Detect which cell encompasses the target text, then output its [x, y] center coordinate. 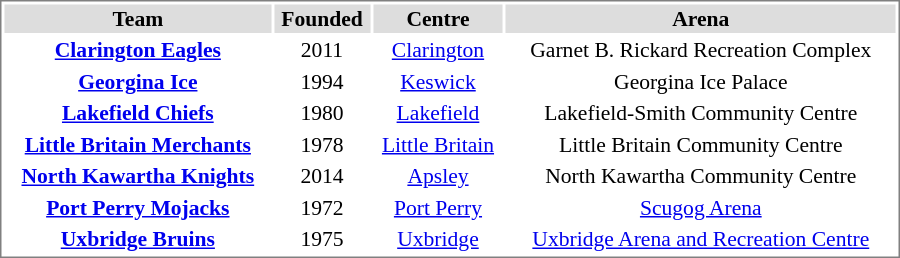
Little Britain [438, 144]
Lakefield Chiefs [138, 113]
Uxbridge [438, 239]
Arena [700, 18]
Team [138, 18]
Centre [438, 18]
1994 [322, 82]
Georgina Ice [138, 82]
North Kawartha Knights [138, 176]
2011 [322, 50]
Uxbridge Bruins [138, 239]
Apsley [438, 176]
Garnet B. Rickard Recreation Complex [700, 50]
Uxbridge Arena and Recreation Centre [700, 239]
Clarington Eagles [138, 50]
Port Perry Mojacks [138, 208]
Little Britain Community Centre [700, 144]
Keswick [438, 82]
Lakefield [438, 113]
Port Perry [438, 208]
Georgina Ice Palace [700, 82]
Founded [322, 18]
1980 [322, 113]
Lakefield-Smith Community Centre [700, 113]
Little Britain Merchants [138, 144]
North Kawartha Community Centre [700, 176]
Scugog Arena [700, 208]
Clarington [438, 50]
2014 [322, 176]
1975 [322, 239]
1978 [322, 144]
1972 [322, 208]
